Search for the cell housing the specified text and yield its (X, Y) center coordinate. 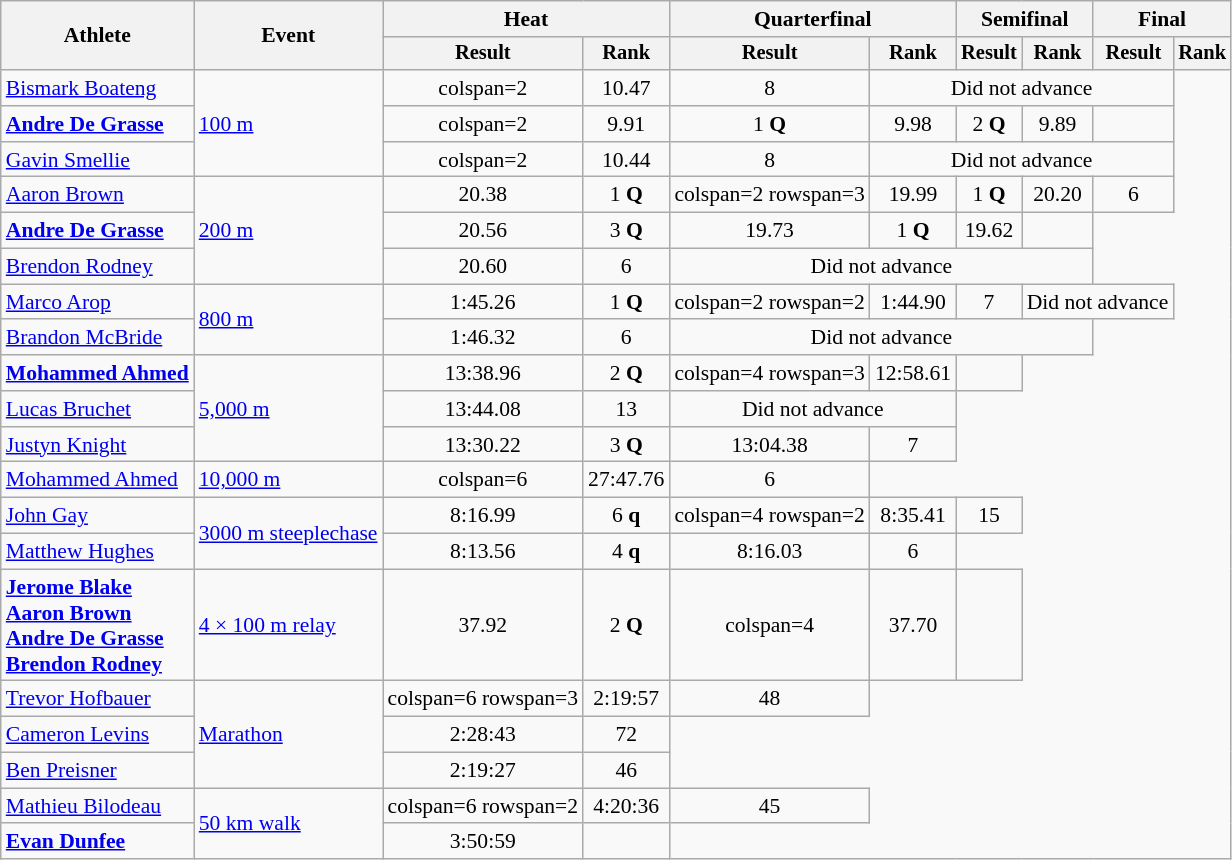
20.56 (484, 231)
Justyn Knight (98, 445)
Bismark Boateng (98, 88)
6 q (626, 516)
37.92 (484, 625)
9.98 (913, 124)
4 × 100 m relay (288, 625)
50 km walk (288, 824)
Athlete (98, 36)
Ben Preisner (98, 771)
20.60 (484, 267)
20.20 (1058, 195)
Semifinal (1024, 19)
John Gay (98, 516)
37.70 (913, 625)
Cameron Levins (98, 735)
colspan=6 rowspan=3 (484, 699)
13 (626, 409)
8:16.99 (484, 516)
Heat (526, 19)
1:46.32 (484, 338)
5,000 m (288, 408)
10,000 m (288, 480)
colspan=4 rowspan=2 (770, 516)
Quarterfinal (812, 19)
Gavin Smellie (98, 160)
colspan=4 rowspan=3 (770, 373)
2:28:43 (484, 735)
colspan=6 rowspan=2 (484, 806)
200 m (288, 230)
Trevor Hofbauer (98, 699)
27:47.76 (626, 480)
2:19:57 (626, 699)
46 (626, 771)
2:19:27 (484, 771)
Aaron Brown (98, 195)
Event (288, 36)
Marco Arop (98, 302)
13:44.08 (484, 409)
Evan Dunfee (98, 842)
Marathon (288, 734)
1:44.90 (913, 302)
15 (989, 516)
20.38 (484, 195)
45 (770, 806)
72 (626, 735)
10.44 (626, 160)
Final (1162, 19)
4:20:36 (626, 806)
colspan=4 (770, 625)
Mathieu Bilodeau (98, 806)
Matthew Hughes (98, 552)
800 m (288, 320)
9.89 (1058, 124)
1:45.26 (484, 302)
3000 m steeplechase (288, 534)
Brandon McBride (98, 338)
19.73 (770, 231)
48 (770, 699)
13:38.96 (484, 373)
4 q (626, 552)
3:50:59 (484, 842)
colspan=2 rowspan=3 (770, 195)
Brendon Rodney (98, 267)
9.91 (626, 124)
12:58.61 (913, 373)
Jerome BlakeAaron BrownAndre De GrasseBrendon Rodney (98, 625)
Lucas Bruchet (98, 409)
13:30.22 (484, 445)
13:04.38 (770, 445)
8:16.03 (770, 552)
8:13.56 (484, 552)
19.99 (913, 195)
colspan=2 rowspan=2 (770, 302)
100 m (288, 124)
19.62 (989, 231)
colspan=6 (484, 480)
8:35.41 (913, 516)
10.47 (626, 88)
